For the text-containing cell, return its midpoint in (x, y) coordinate format. 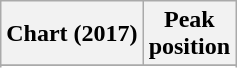
Chart (2017) (72, 34)
Peakposition (189, 34)
